Determine the (X, Y) coordinate at the center of the cell enclosing the given text.  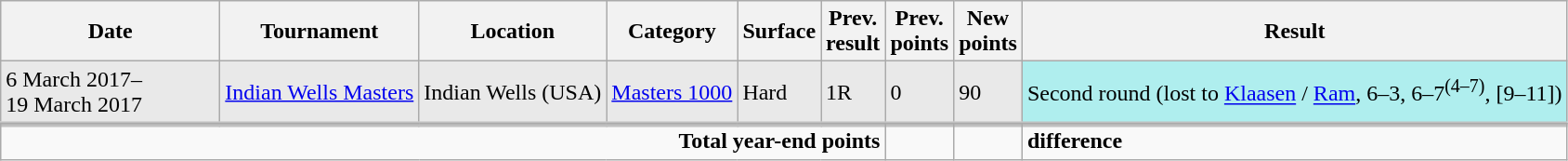
Masters 1000 (673, 93)
Newpoints (988, 32)
Surface (779, 32)
Total year-end points (443, 141)
Prev.points (920, 32)
Result (1295, 32)
6 March 2017–19 March 2017 (111, 93)
Indian Wells Masters (320, 93)
difference (1295, 141)
Tournament (320, 32)
Hard (779, 93)
Second round (lost to Klaasen / Ram, 6–3, 6–7(4–7), [9–11]) (1295, 93)
Date (111, 32)
Indian Wells (USA) (513, 93)
1R (853, 93)
90 (988, 93)
Category (673, 32)
Location (513, 32)
Prev.result (853, 32)
0 (920, 93)
